Search for the cell housing the specified text and yield its (X, Y) center coordinate. 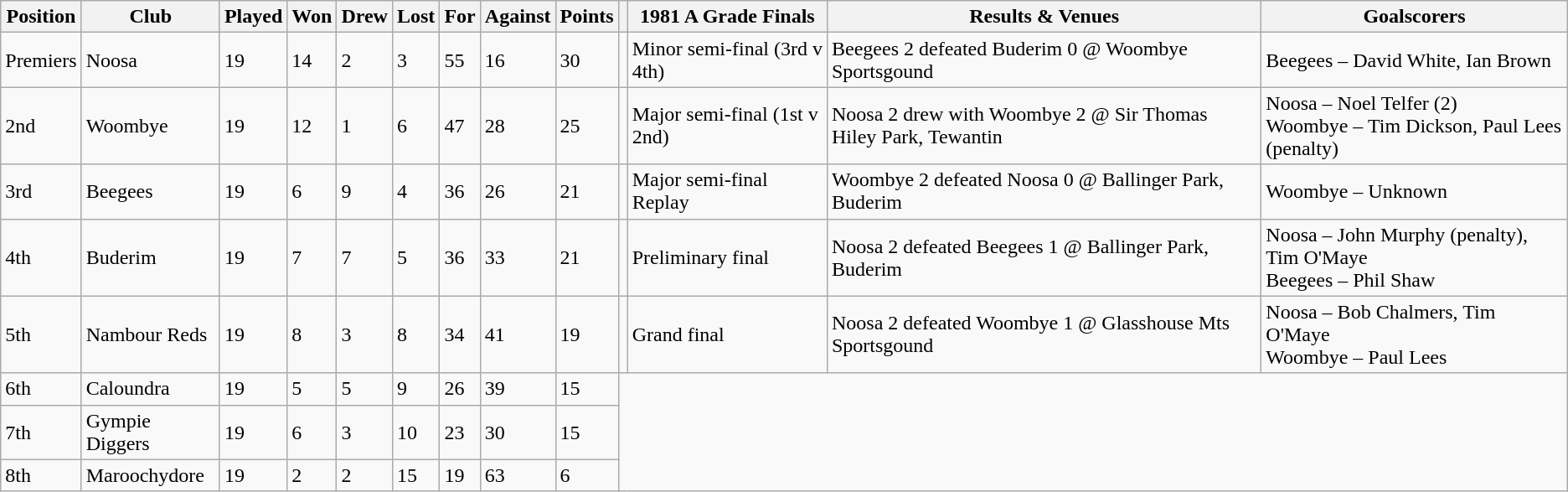
63 (518, 475)
2nd (41, 126)
Caloundra (151, 389)
10 (415, 432)
14 (312, 60)
41 (518, 334)
Drew (365, 17)
Nambour Reds (151, 334)
4 (415, 191)
Lost (415, 17)
Position (41, 17)
39 (518, 389)
8th (41, 475)
Woombye – Unknown (1414, 191)
Grand final (727, 334)
16 (518, 60)
Premiers (41, 60)
Maroochydore (151, 475)
4th (41, 257)
Beegees – David White, Ian Brown (1414, 60)
Results & Venues (1044, 17)
Won (312, 17)
Noosa 2 defeated Beegees 1 @ Ballinger Park, Buderim (1044, 257)
Woombye 2 defeated Noosa 0 @ Ballinger Park, Buderim (1044, 191)
3rd (41, 191)
1981 A Grade Finals (727, 17)
Goalscorers (1414, 17)
Noosa (151, 60)
5th (41, 334)
25 (586, 126)
6th (41, 389)
28 (518, 126)
Noosa – Bob Chalmers, Tim O'MayeWoombye – Paul Lees (1414, 334)
33 (518, 257)
Against (518, 17)
7th (41, 432)
Buderim (151, 257)
Noosa – Noel Telfer (2)Woombye – Tim Dickson, Paul Lees (penalty) (1414, 126)
Beegees 2 defeated Buderim 0 @ Woombye Sportsgound (1044, 60)
Points (586, 17)
Beegees (151, 191)
23 (460, 432)
Major semi-final Replay (727, 191)
Preliminary final (727, 257)
1 (365, 126)
Gympie Diggers (151, 432)
Woombye (151, 126)
55 (460, 60)
34 (460, 334)
Club (151, 17)
12 (312, 126)
Played (253, 17)
Major semi-final (1st v 2nd) (727, 126)
For (460, 17)
Minor semi-final (3rd v 4th) (727, 60)
Noosa – John Murphy (penalty), Tim O'MayeBeegees – Phil Shaw (1414, 257)
Noosa 2 defeated Woombye 1 @ Glasshouse Mts Sportsgound (1044, 334)
Noosa 2 drew with Woombye 2 @ Sir Thomas Hiley Park, Tewantin (1044, 126)
47 (460, 126)
